Find where the given text appears and provide that cell's center as [X, Y] coordinate. 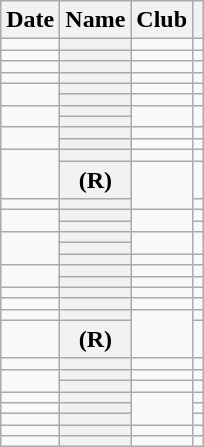
Name [96, 20]
Date [30, 20]
Club [162, 20]
